Capture the cell that displays the provided text and extract its [x, y] central coordinate. 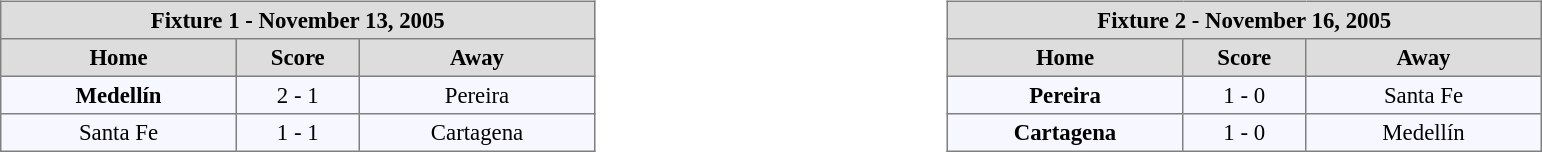
Fixture 2 - November 16, 2005 [1244, 20]
1 - 1 [298, 133]
2 - 1 [298, 95]
Fixture 1 - November 13, 2005 [298, 20]
